Detect which cell encompasses the target text, then output its [x, y] center coordinate. 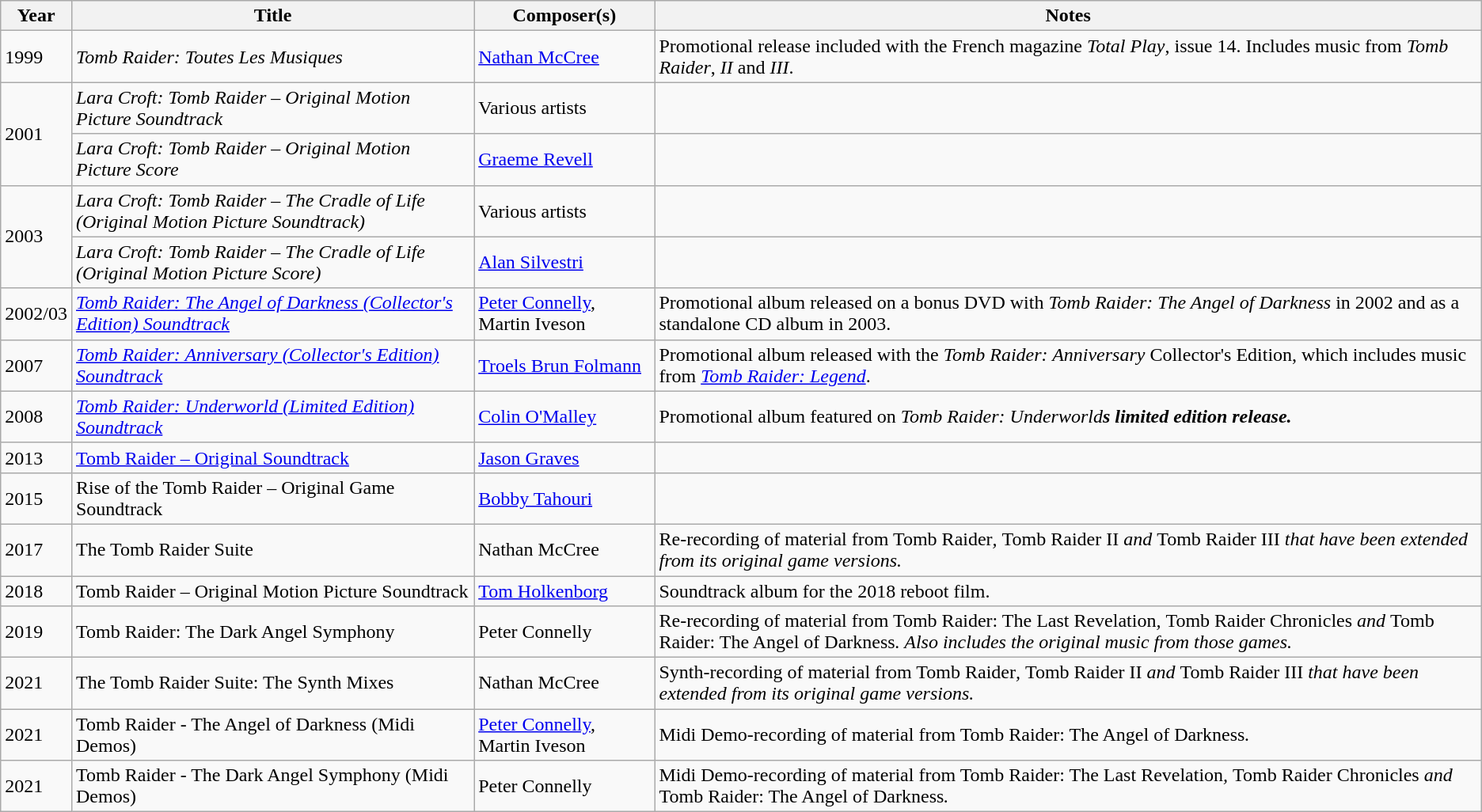
Tomb Raider – Original Soundtrack [272, 457]
1999 [36, 57]
Midi Demo-recording of material from Tomb Raider: The Last Revelation, Tomb Raider Chronicles and Tomb Raider: The Angel of Darkness. [1068, 787]
Promotional release included with the French magazine Total Play, issue 14. Includes music from Tomb Raider, II and III. [1068, 57]
Synth-recording of material from Tomb Raider, Tomb Raider II and Tomb Raider III that have been extended from its original game versions. [1068, 684]
2002/03 [36, 313]
Title [272, 16]
Bobby Tahouri [564, 499]
2018 [36, 591]
The Tomb Raider Suite: The Synth Mixes [272, 684]
Notes [1068, 16]
Promotional album released on a bonus DVD with Tomb Raider: The Angel of Darkness in 2002 and as a standalone CD album in 2003. [1068, 313]
Tomb Raider: Anniversary (Collector's Edition) Soundtrack [272, 366]
2017 [36, 549]
Lara Croft: Tomb Raider – The Cradle of Life (Original Motion Picture Soundtrack) [272, 211]
Alan Silvestri [564, 263]
Year [36, 16]
The Tomb Raider Suite [272, 549]
Tomb Raider - The Angel of Darkness (Midi Demos) [272, 734]
Tomb Raider: Toutes Les Musiques [272, 57]
Tom Holkenborg [564, 591]
Lara Croft: Tomb Raider – Original Motion Picture Soundtrack [272, 108]
Tomb Raider - The Dark Angel Symphony (Midi Demos) [272, 787]
Soundtrack album for the 2018 reboot film. [1068, 591]
2019 [36, 632]
Tomb Raider: The Angel of Darkness (Collector's Edition) Soundtrack [272, 313]
2007 [36, 366]
Troels Brun Folmann [564, 366]
Colin O'Malley [564, 416]
Composer(s) [564, 16]
Promotional album released with the Tomb Raider: Anniversary Collector's Edition, which includes music from Tomb Raider: Legend. [1068, 366]
Rise of the Tomb Raider – Original Game Soundtrack [272, 499]
Tomb Raider – Original Motion Picture Soundtrack [272, 591]
Tomb Raider: Underworld (Limited Edition) Soundtrack [272, 416]
2015 [36, 499]
2001 [36, 134]
Jason Graves [564, 457]
Tomb Raider: The Dark Angel Symphony [272, 632]
2003 [36, 237]
Midi Demo-recording of material from Tomb Raider: The Angel of Darkness. [1068, 734]
Graeme Revell [564, 160]
Lara Croft: Tomb Raider – Original Motion Picture Score [272, 160]
Promotional album featured on Tomb Raider: Underworlds limited edition release. [1068, 416]
2013 [36, 457]
Re-recording of material from Tomb Raider, Tomb Raider II and Tomb Raider III that have been extended from its original game versions. [1068, 549]
Lara Croft: Tomb Raider – The Cradle of Life (Original Motion Picture Score) [272, 263]
2008 [36, 416]
